From the cell containing the given text, extract its center point as [x, y] coordinate. 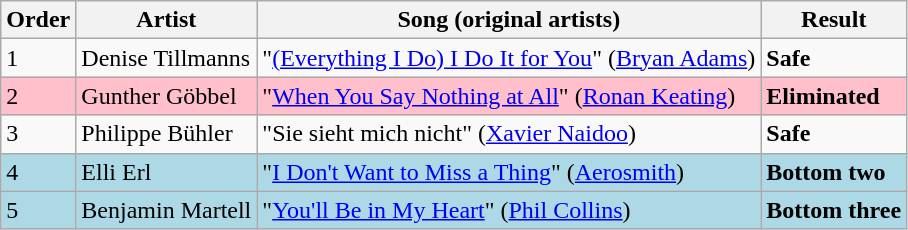
Bottom three [834, 210]
5 [38, 210]
Bottom two [834, 172]
"I Don't Want to Miss a Thing" (Aerosmith) [509, 172]
Philippe Bühler [166, 134]
Song (original artists) [509, 20]
3 [38, 134]
Benjamin Martell [166, 210]
Order [38, 20]
"You'll Be in My Heart" (Phil Collins) [509, 210]
Denise Tillmanns [166, 58]
"Sie sieht mich nicht" (Xavier Naidoo) [509, 134]
1 [38, 58]
2 [38, 96]
Eliminated [834, 96]
Artist [166, 20]
Result [834, 20]
"When You Say Nothing at All" (Ronan Keating) [509, 96]
Elli Erl [166, 172]
Gunther Göbbel [166, 96]
4 [38, 172]
"(Everything I Do) I Do It for You" (Bryan Adams) [509, 58]
